Return the (x, y) coordinate for the center point of the cell that contains the specified text.  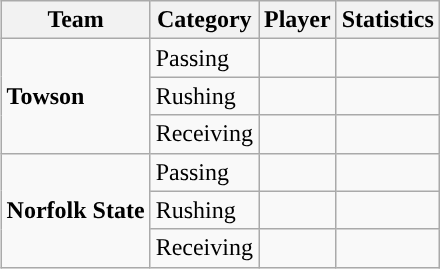
Towson (76, 96)
Team (76, 20)
Statistics (388, 20)
Category (204, 20)
Player (297, 20)
Norfolk State (76, 210)
